Detect which cell encompasses the target text, then output its [X, Y] center coordinate. 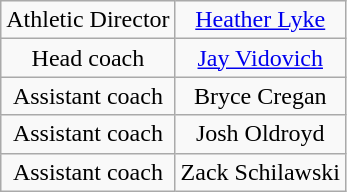
Head coach [88, 58]
Athletic Director [88, 20]
Jay Vidovich [260, 58]
Josh Oldroyd [260, 134]
Heather Lyke [260, 20]
Zack Schilawski [260, 172]
Bryce Cregan [260, 96]
